Output the (x, y) coordinate of the center of the cell containing the given text.  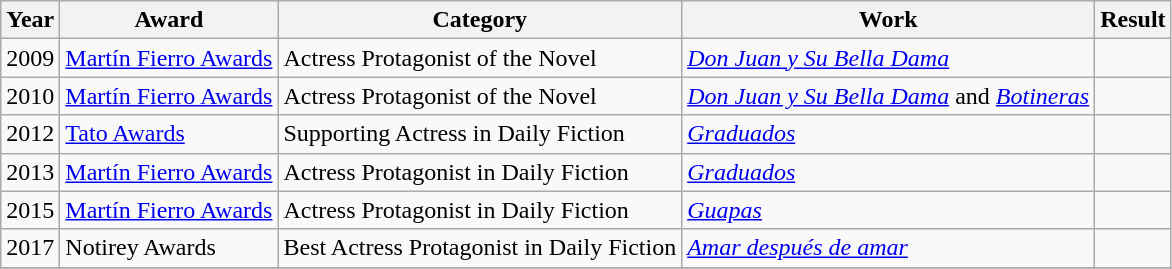
Notirey Awards (169, 248)
Supporting Actress in Daily Fiction (480, 134)
2017 (30, 248)
Don Juan y Su Bella Dama and Botineras (888, 96)
Award (169, 20)
2009 (30, 58)
Tato Awards (169, 134)
2015 (30, 210)
Work (888, 20)
Best Actress Protagonist in Daily Fiction (480, 248)
Amar después de amar (888, 248)
Guapas (888, 210)
2013 (30, 172)
2010 (30, 96)
Result (1133, 20)
Don Juan y Su Bella Dama (888, 58)
Year (30, 20)
Category (480, 20)
2012 (30, 134)
